From the cell containing the given text, extract its center point as (X, Y) coordinate. 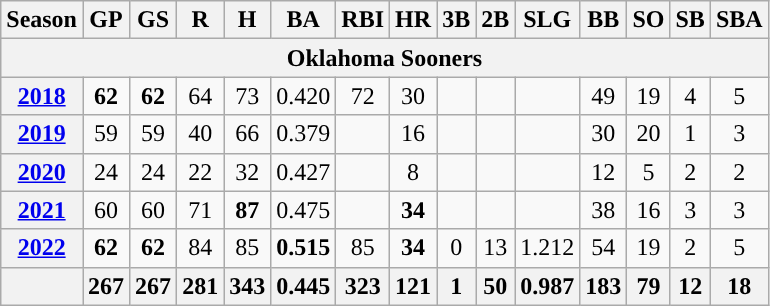
H (248, 20)
3B (456, 20)
281 (200, 286)
0.515 (304, 248)
8 (414, 172)
4 (690, 96)
18 (739, 286)
2021 (42, 210)
73 (248, 96)
0.445 (304, 286)
20 (648, 134)
64 (200, 96)
HR (414, 20)
0.987 (548, 286)
GS (154, 20)
84 (200, 248)
0.475 (304, 210)
Oklahoma Sooners (384, 58)
79 (648, 286)
50 (496, 286)
GP (106, 20)
BB (604, 20)
Season (42, 20)
0.427 (304, 172)
SLG (548, 20)
121 (414, 286)
343 (248, 286)
2022 (42, 248)
72 (363, 96)
38 (604, 210)
183 (604, 286)
BA (304, 20)
1.212 (548, 248)
40 (200, 134)
54 (604, 248)
71 (200, 210)
2B (496, 20)
13 (496, 248)
SO (648, 20)
SBA (739, 20)
49 (604, 96)
32 (248, 172)
RBI (363, 20)
22 (200, 172)
87 (248, 210)
2018 (42, 96)
0 (456, 248)
66 (248, 134)
2019 (42, 134)
2020 (42, 172)
323 (363, 286)
0.420 (304, 96)
0.379 (304, 134)
SB (690, 20)
R (200, 20)
